Pinpoint the cell where the given text exists, returning its [x, y] midpoint coordinate. 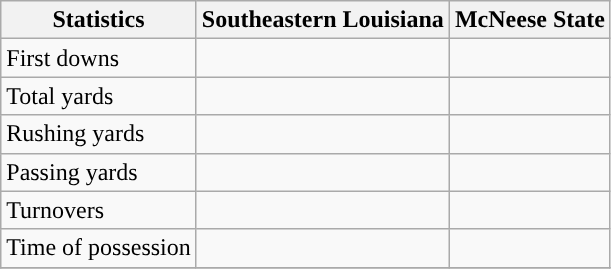
Total yards [99, 96]
Rushing yards [99, 134]
Turnovers [99, 210]
First downs [99, 58]
Time of possession [99, 248]
Southeastern Louisiana [322, 20]
Statistics [99, 20]
McNeese State [530, 20]
Passing yards [99, 172]
